Extract the (X, Y) coordinate from the center of the cell holding the provided text.  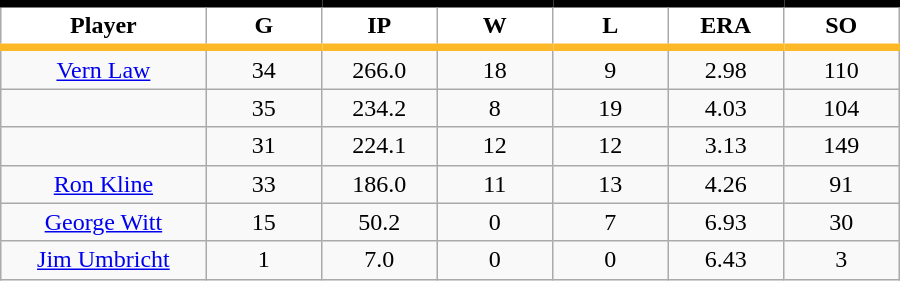
2.98 (726, 68)
W (494, 26)
SO (841, 26)
IP (380, 26)
Ron Kline (104, 184)
15 (264, 222)
186.0 (380, 184)
234.2 (380, 108)
34 (264, 68)
266.0 (380, 68)
7.0 (380, 260)
ERA (726, 26)
19 (610, 108)
18 (494, 68)
3.13 (726, 146)
13 (610, 184)
1 (264, 260)
33 (264, 184)
Vern Law (104, 68)
8 (494, 108)
L (610, 26)
35 (264, 108)
4.26 (726, 184)
G (264, 26)
31 (264, 146)
224.1 (380, 146)
6.93 (726, 222)
149 (841, 146)
Player (104, 26)
91 (841, 184)
4.03 (726, 108)
Jim Umbricht (104, 260)
30 (841, 222)
6.43 (726, 260)
110 (841, 68)
11 (494, 184)
7 (610, 222)
9 (610, 68)
George Witt (104, 222)
104 (841, 108)
50.2 (380, 222)
3 (841, 260)
